Capture the cell that displays the provided text and extract its (x, y) central coordinate. 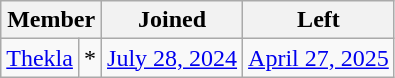
* (90, 58)
Joined (172, 20)
Thekla (40, 58)
Left (319, 20)
April 27, 2025 (319, 58)
July 28, 2024 (172, 58)
Member (52, 20)
